Extract the [X, Y] coordinate from the center of the cell holding the provided text.  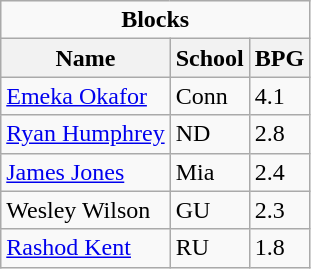
2.8 [279, 134]
2.3 [279, 210]
Mia [210, 172]
ND [210, 134]
School [210, 58]
Wesley Wilson [86, 210]
GU [210, 210]
2.4 [279, 172]
RU [210, 248]
BPG [279, 58]
Conn [210, 96]
Name [86, 58]
Ryan Humphrey [86, 134]
Emeka Okafor [86, 96]
4.1 [279, 96]
Blocks [156, 20]
1.8 [279, 248]
Rashod Kent [86, 248]
James Jones [86, 172]
